Locate the cell with the specified text and output its [X, Y] center coordinate. 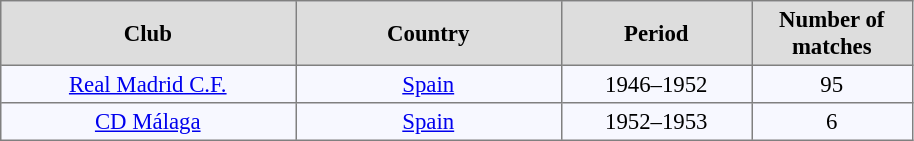
Club [148, 33]
Country [429, 33]
1946–1952 [656, 84]
95 [832, 84]
6 [832, 122]
CD Málaga [148, 122]
Real Madrid C.F. [148, 84]
1952–1953 [656, 122]
Number of matches [832, 33]
Period [656, 33]
